Determine the [x, y] coordinate at the center of the cell enclosing the given text.  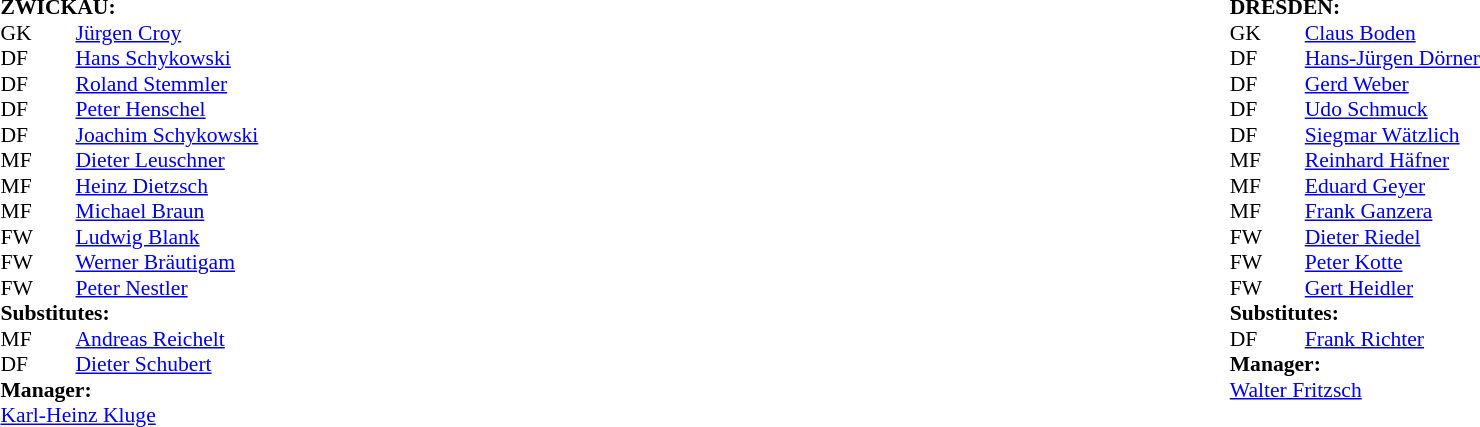
Dieter Leuschner [168, 161]
Andreas Reichelt [168, 339]
Peter Nestler [168, 288]
Joachim Schykowski [168, 135]
Peter Henschel [168, 109]
Hans Schykowski [168, 59]
Ludwig Blank [168, 237]
Jürgen Croy [168, 33]
Heinz Dietzsch [168, 186]
Substitutes: [129, 313]
Dieter Schubert [168, 365]
Roland Stemmler [168, 84]
Michael Braun [168, 211]
Werner Bräutigam [168, 263]
Manager: [129, 390]
